Provide the [X, Y] coordinate of the cell's center where the given text is located.  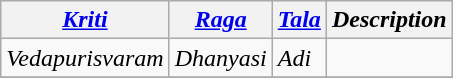
Tala [299, 20]
Dhanyasi [220, 58]
Raga [220, 20]
Vedapurisvaram [85, 58]
Adi [299, 58]
Kriti [85, 20]
Description [389, 20]
